Determine the (x, y) coordinate at the center of the cell enclosing the given text.  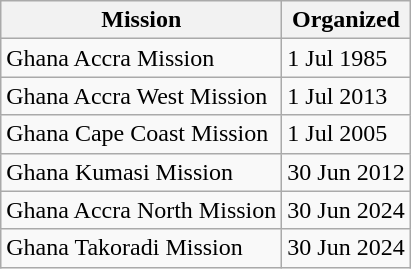
Ghana Accra West Mission (142, 96)
1 Jul 2005 (346, 134)
30 Jun 2012 (346, 172)
Mission (142, 20)
Ghana Accra Mission (142, 58)
Ghana Kumasi Mission (142, 172)
Organized (346, 20)
Ghana Takoradi Mission (142, 248)
1 Jul 2013 (346, 96)
Ghana Cape Coast Mission (142, 134)
1 Jul 1985 (346, 58)
Ghana Accra North Mission (142, 210)
